Return the [x, y] coordinate for the center point of the cell that contains the specified text.  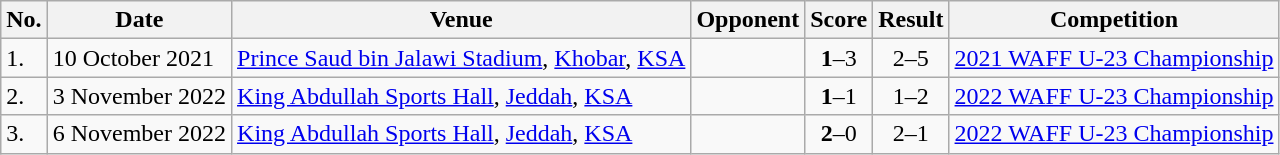
Prince Saud bin Jalawi Stadium, Khobar, KSA [462, 58]
2021 WAFF U-23 Championship [1114, 58]
Competition [1114, 20]
3. [24, 134]
1. [24, 58]
2–0 [839, 134]
2. [24, 96]
1–2 [911, 96]
No. [24, 20]
1–3 [839, 58]
Venue [462, 20]
3 November 2022 [139, 96]
1–1 [839, 96]
10 October 2021 [139, 58]
2–5 [911, 58]
Score [839, 20]
Result [911, 20]
6 November 2022 [139, 134]
Opponent [748, 20]
Date [139, 20]
2–1 [911, 134]
